Identify which cell holds the provided text, then report its (X, Y) central coordinate. 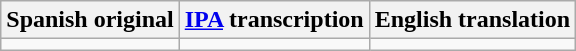
IPA transcription (274, 20)
Spanish original (90, 20)
English translation (472, 20)
